From the cell containing the given text, extract its center point as (x, y) coordinate. 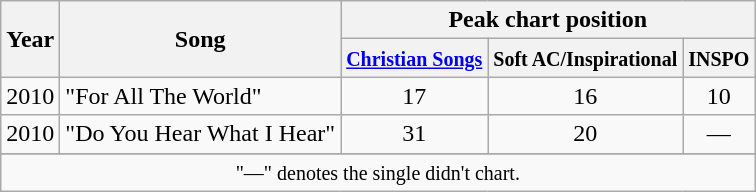
Song (200, 39)
Peak chart position (548, 20)
20 (586, 134)
INSPO (719, 58)
"Do You Hear What I Hear" (200, 134)
Soft AC/Inspirational (586, 58)
16 (586, 96)
"—" denotes the single didn't chart. (378, 172)
10 (719, 96)
17 (414, 96)
— (719, 134)
"For All The World" (200, 96)
31 (414, 134)
Year (30, 39)
Christian Songs (414, 58)
